Detect which cell encompasses the target text, then output its (x, y) center coordinate. 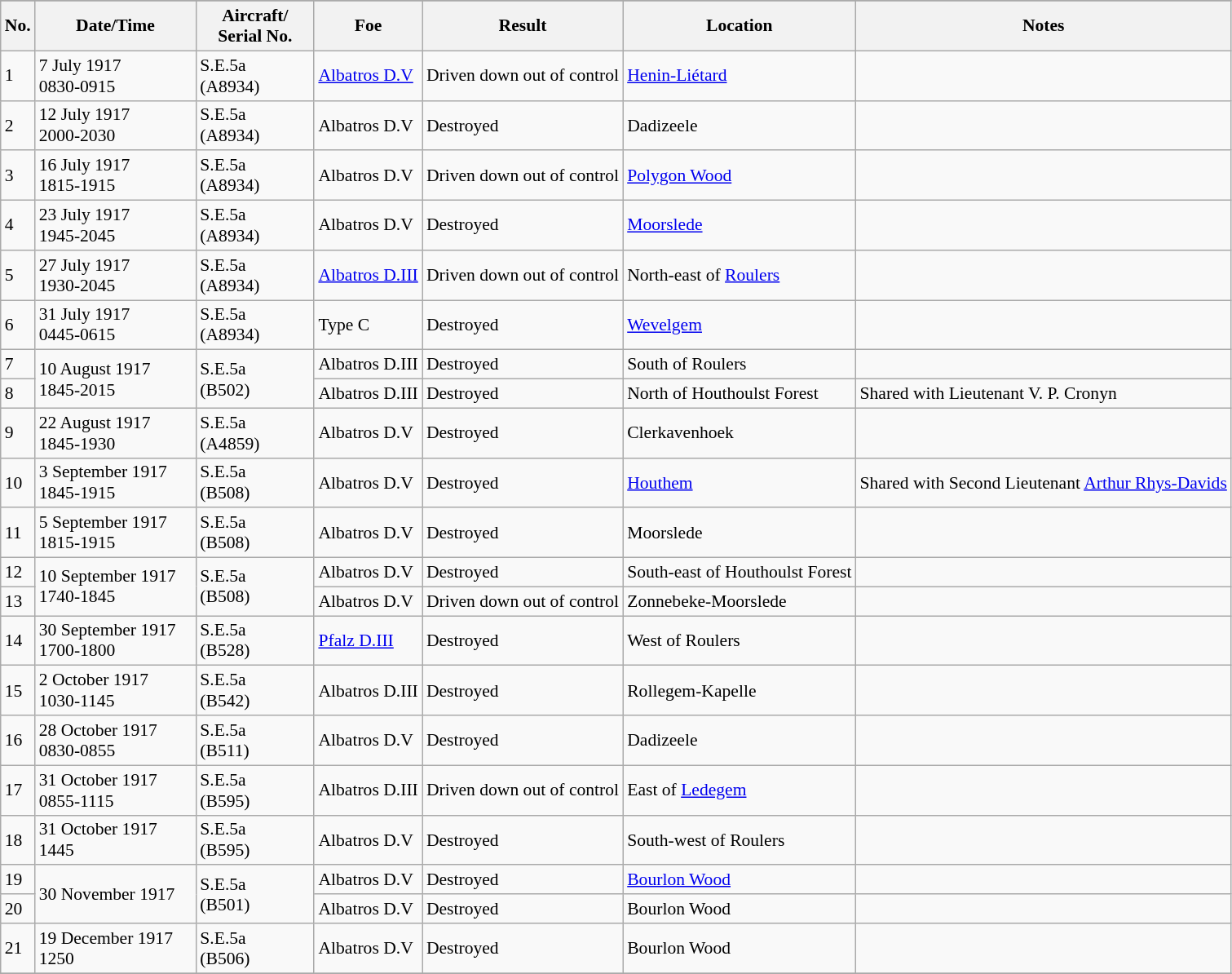
Houthem (739, 483)
7 July 1917 0830-0915 (116, 75)
No. (18, 26)
5 (18, 276)
Henin-Liétard (739, 75)
Rollegem-Kapelle (739, 690)
31 July 19170445-0615 (116, 325)
Shared with Lieutenant V. P. Cronyn (1044, 394)
Result (523, 26)
31 October 19171445 (116, 840)
12 July 19172000-2030 (116, 126)
1 (18, 75)
3 (18, 176)
S.E.5a(B501) (254, 894)
10 August 19171845-2015 (116, 379)
7 (18, 365)
8 (18, 394)
Location (739, 26)
9 (18, 432)
16 July 19171815-1915 (116, 176)
Polygon Wood (739, 176)
10 (18, 483)
4 (18, 225)
Date/Time (116, 26)
South-west of Roulers (739, 840)
West of Roulers (739, 641)
3 September 19171845-1915 (116, 483)
South-east of Houthoulst Forest (739, 573)
East of Ledegem (739, 790)
18 (18, 840)
23 July 19171945-2045 (116, 225)
2 (18, 126)
Foe (368, 26)
Clerkavenhoek (739, 432)
S.E.5a(B542) (254, 690)
6 (18, 325)
South of Roulers (739, 365)
Type C (368, 325)
19 December 19171250 (116, 948)
S.E.5a(B511) (254, 741)
North-east of Roulers (739, 276)
S.E.5a(B528) (254, 641)
2 October 19171030-1145 (116, 690)
19 (18, 880)
31 October 19170855-1115 (116, 790)
15 (18, 690)
14 (18, 641)
27 July 19171930-2045 (116, 276)
Shared with Second Lieutenant Arthur Rhys-Davids (1044, 483)
Aircraft/Serial No. (254, 26)
5 September 19171815-1915 (116, 533)
17 (18, 790)
Pfalz D.III (368, 641)
10 September 19171740-1845 (116, 587)
30 November 1917 (116, 894)
Wevelgem (739, 325)
30 September 19171700-1800 (116, 641)
North of Houthoulst Forest (739, 394)
21 (18, 948)
S.E.5a(B502) (254, 379)
Zonnebeke-Moorslede (739, 601)
13 (18, 601)
22 August 19171845-1930 (116, 432)
11 (18, 533)
S.E.5a(A4859) (254, 432)
12 (18, 573)
28 October 19170830-0855 (116, 741)
20 (18, 909)
Notes (1044, 26)
S.E.5a(B506) (254, 948)
16 (18, 741)
